Detect which cell encompasses the target text, then output its [X, Y] center coordinate. 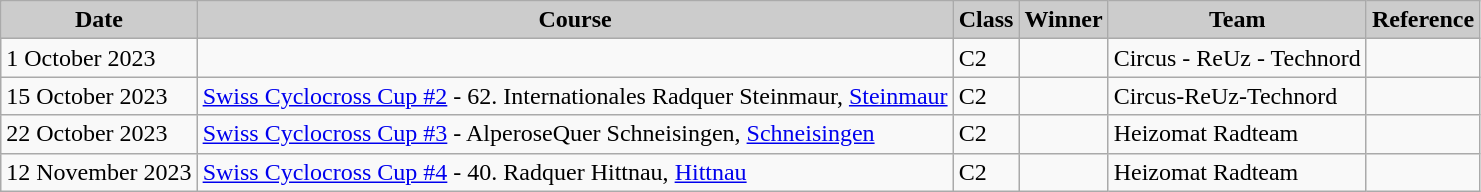
Circus - ReUz - Technord [1237, 58]
Class [986, 20]
1 October 2023 [99, 58]
Winner [1064, 20]
Course [575, 20]
Team [1237, 20]
Circus-ReUz-Technord [1237, 96]
Swiss Cyclocross Cup #4 - 40. Radquer Hittnau, Hittnau [575, 172]
Swiss Cyclocross Cup #3 - AlperoseQuer Schneisingen, Schneisingen [575, 134]
12 November 2023 [99, 172]
22 October 2023 [99, 134]
15 October 2023 [99, 96]
Reference [1422, 20]
Date [99, 20]
Swiss Cyclocross Cup #2 - 62. Internationales Radquer Steinmaur, Steinmaur [575, 96]
